Output the (X, Y) coordinate of the center of the cell containing the given text.  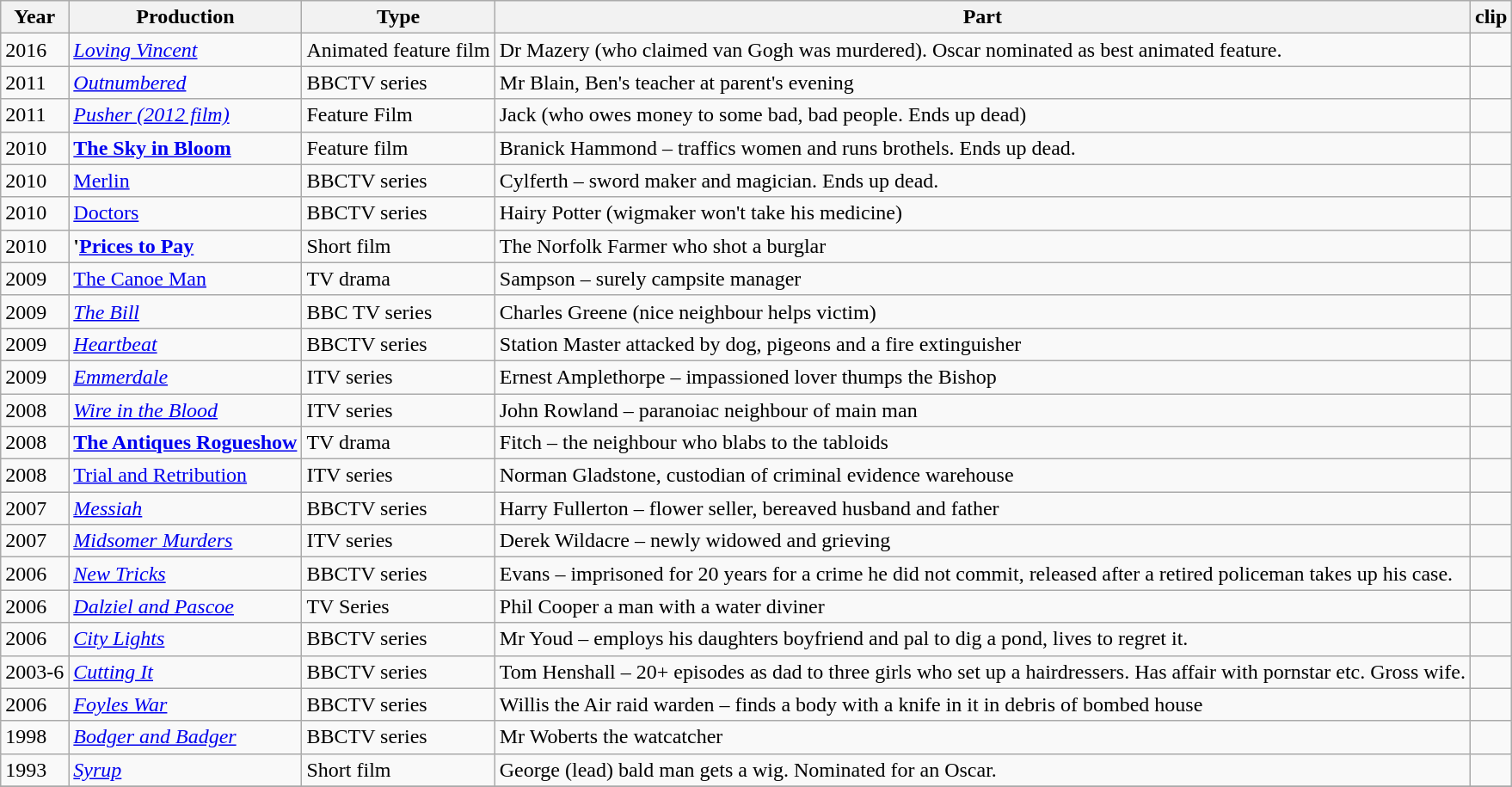
Mr Youd – employs his daughters boyfriend and pal to dig a pond, lives to regret it. (982, 639)
Type (398, 17)
BBC TV series (398, 311)
The Norfolk Farmer who shot a burglar (982, 246)
1993 (34, 770)
Foyles War (186, 704)
Wire in the Blood (186, 410)
Sampson – surely campsite manager (982, 279)
John Rowland – paranoiac neighbour of main man (982, 410)
Tom Henshall – 20+ episodes as dad to three girls who set up a hairdressers. Has affair with pornstar etc. Gross wife. (982, 672)
Hairy Potter (wigmaker won't take his medicine) (982, 213)
The Canoe Man (186, 279)
Ernest Amplethorpe – impassioned lover thumps the Bishop (982, 377)
Heartbeat (186, 344)
Dalziel and Pascoe (186, 606)
Year (34, 17)
Phil Cooper a man with a water diviner (982, 606)
Syrup (186, 770)
George (lead) bald man gets a wig. Nominated for an Oscar. (982, 770)
Willis the Air raid warden – finds a body with a knife in it in debris of bombed house (982, 704)
'Prices to Pay (186, 246)
Feature Film (398, 115)
Production (186, 17)
Jack (who owes money to some bad, bad people. Ends up dead) (982, 115)
Branick Hammond – traffics women and runs brothels. Ends up dead. (982, 148)
2003-6 (34, 672)
Pusher (2012 film) (186, 115)
The Antiques Rogueshow (186, 443)
Merlin (186, 181)
Bodger and Badger (186, 737)
Station Master attacked by dog, pigeons and a fire extinguisher (982, 344)
Cutting It (186, 672)
Animated feature film (398, 50)
Trial and Retribution (186, 476)
Messiah (186, 508)
clip (1490, 17)
Loving Vincent (186, 50)
City Lights (186, 639)
Part (982, 17)
Evans – imprisoned for 20 years for a crime he did not commit, released after a retired policeman takes up his case. (982, 574)
Feature film (398, 148)
The Sky in Bloom (186, 148)
Cylferth – sword maker and magician. Ends up dead. (982, 181)
New Tricks (186, 574)
2016 (34, 50)
Outnumbered (186, 83)
1998 (34, 737)
Mr Woberts the watcatcher (982, 737)
Midsomer Murders (186, 541)
Norman Gladstone, custodian of criminal evidence warehouse (982, 476)
The Bill (186, 311)
Mr Blain, Ben's teacher at parent's evening (982, 83)
Derek Wildacre – newly widowed and grieving (982, 541)
Dr Mazery (who claimed van Gogh was murdered). Oscar nominated as best animated feature. (982, 50)
Emmerdale (186, 377)
Harry Fullerton – flower seller, bereaved husband and father (982, 508)
Doctors (186, 213)
Charles Greene (nice neighbour helps victim) (982, 311)
Fitch – the neighbour who blabs to the tabloids (982, 443)
TV Series (398, 606)
